Capture the cell that displays the provided text and extract its [X, Y] central coordinate. 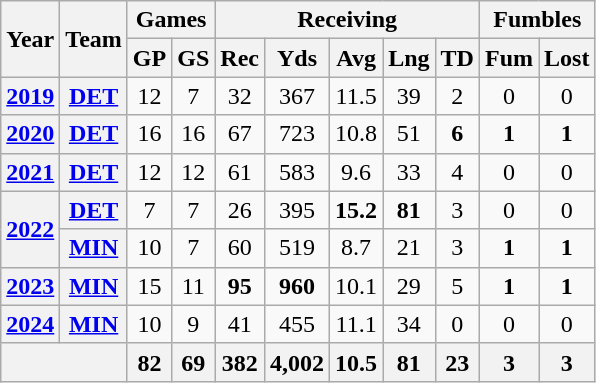
455 [298, 324]
4,002 [298, 362]
5 [457, 286]
Lost [567, 58]
2021 [30, 172]
Team [94, 39]
32 [240, 96]
2 [457, 96]
2019 [30, 96]
395 [298, 210]
Year [30, 39]
382 [240, 362]
Fum [508, 58]
82 [149, 362]
Fumbles [536, 20]
41 [240, 324]
51 [409, 134]
Lng [409, 58]
29 [409, 286]
Avg [356, 58]
Yds [298, 58]
61 [240, 172]
21 [409, 248]
33 [409, 172]
95 [240, 286]
69 [194, 362]
11 [194, 286]
2024 [30, 324]
26 [240, 210]
Games [170, 20]
8.7 [356, 248]
Receiving [348, 20]
34 [409, 324]
60 [240, 248]
11.5 [356, 96]
11.1 [356, 324]
10.5 [356, 362]
Rec [240, 58]
9.6 [356, 172]
TD [457, 58]
GP [149, 58]
2022 [30, 229]
519 [298, 248]
2023 [30, 286]
23 [457, 362]
960 [298, 286]
67 [240, 134]
15 [149, 286]
15.2 [356, 210]
10.1 [356, 286]
367 [298, 96]
583 [298, 172]
4 [457, 172]
GS [194, 58]
6 [457, 134]
10.8 [356, 134]
2020 [30, 134]
39 [409, 96]
723 [298, 134]
9 [194, 324]
